Locate the cell with the specified text and output its [x, y] center coordinate. 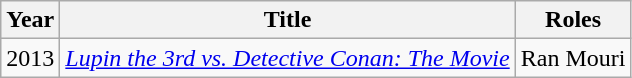
Ran Mouri [573, 58]
Year [30, 20]
Title [288, 20]
Roles [573, 20]
Lupin the 3rd vs. Detective Conan: The Movie [288, 58]
2013 [30, 58]
